From the cell containing the given text, extract its center point as (x, y) coordinate. 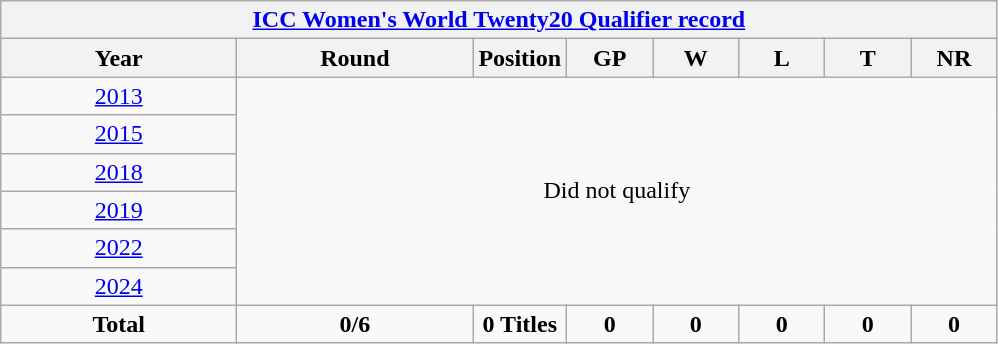
ICC Women's World Twenty20 Qualifier record (499, 20)
Year (119, 58)
0/6 (355, 324)
Round (355, 58)
GP (610, 58)
2013 (119, 96)
2022 (119, 248)
L (782, 58)
Position (520, 58)
NR (954, 58)
0 Titles (520, 324)
2015 (119, 134)
W (696, 58)
Did not qualify (617, 191)
2024 (119, 286)
2018 (119, 172)
T (868, 58)
2019 (119, 210)
Total (119, 324)
